Detect which cell encompasses the target text, then output its (X, Y) center coordinate. 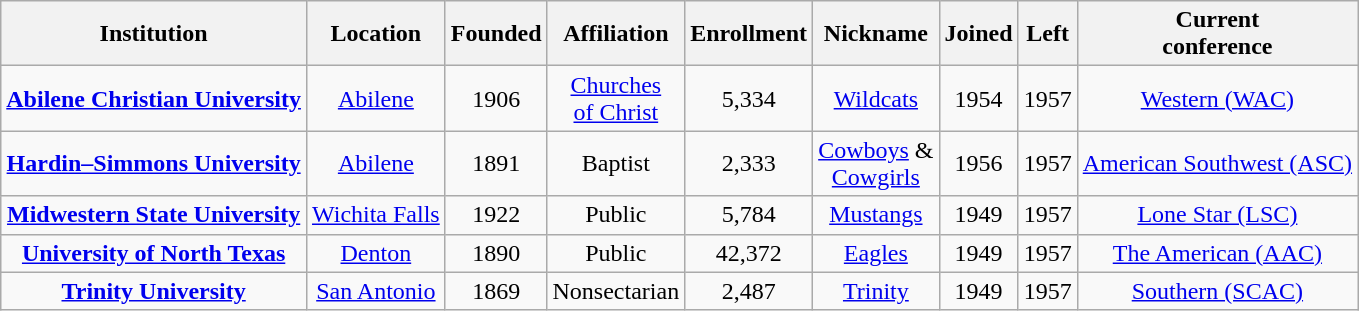
Lone Star (LSC) (1217, 215)
Denton (376, 253)
Institution (154, 34)
San Antonio (376, 291)
1890 (496, 253)
Churchesof Christ (616, 98)
5,784 (749, 215)
Eagles (876, 253)
42,372 (749, 253)
Baptist (616, 164)
Cowboys &Cowgirls (876, 164)
The American (AAC) (1217, 253)
University of North Texas (154, 253)
1956 (978, 164)
Trinity University (154, 291)
Nonsectarian (616, 291)
Abilene Christian University (154, 98)
Western (WAC) (1217, 98)
5,334 (749, 98)
Mustangs (876, 215)
Location (376, 34)
Affiliation (616, 34)
Midwestern State University (154, 215)
1891 (496, 164)
Southern (SCAC) (1217, 291)
Joined (978, 34)
2,487 (749, 291)
1922 (496, 215)
1906 (496, 98)
1954 (978, 98)
Wichita Falls (376, 215)
Nickname (876, 34)
Trinity (876, 291)
2,333 (749, 164)
Founded (496, 34)
American Southwest (ASC) (1217, 164)
Left (1048, 34)
Wildcats (876, 98)
Enrollment (749, 34)
1869 (496, 291)
Currentconference (1217, 34)
Hardin–Simmons University (154, 164)
